Detect which cell encompasses the target text, then output its [x, y] center coordinate. 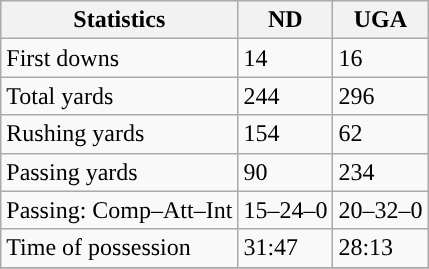
154 [286, 134]
90 [286, 172]
14 [286, 58]
Time of possession [120, 248]
Passing: Comp–Att–Int [120, 210]
Total yards [120, 96]
62 [380, 134]
28:13 [380, 248]
UGA [380, 20]
244 [286, 96]
296 [380, 96]
ND [286, 20]
20–32–0 [380, 210]
15–24–0 [286, 210]
First downs [120, 58]
Rushing yards [120, 134]
Statistics [120, 20]
16 [380, 58]
31:47 [286, 248]
234 [380, 172]
Passing yards [120, 172]
